Locate the cell with the specified text and output its (X, Y) center coordinate. 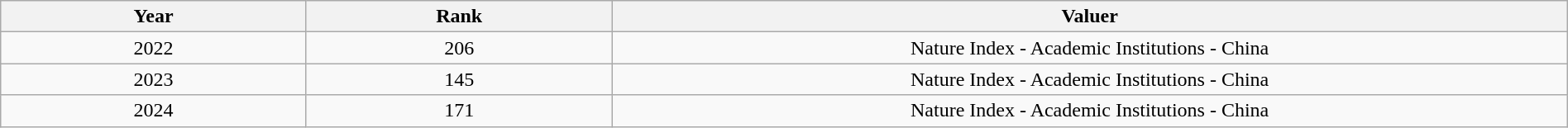
Rank (459, 17)
206 (459, 48)
2023 (154, 79)
171 (459, 111)
2024 (154, 111)
145 (459, 79)
Year (154, 17)
2022 (154, 48)
Valuer (1090, 17)
